Find where the given text appears and provide that cell's center as (x, y) coordinate. 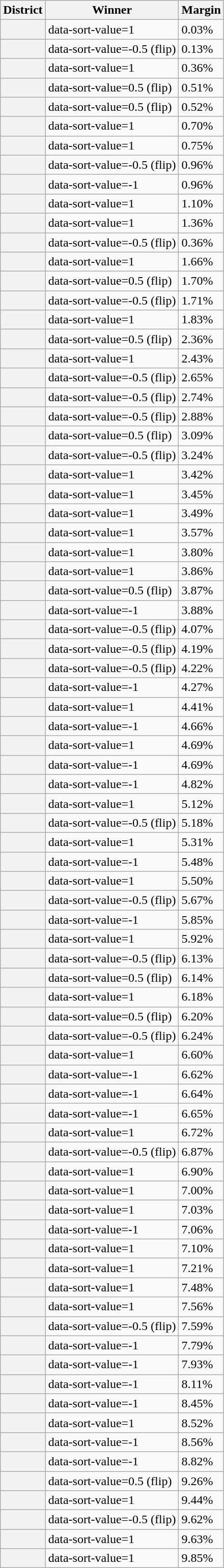
6.14% (201, 978)
6.62% (201, 1074)
5.85% (201, 920)
3.45% (201, 494)
8.11% (201, 1384)
6.90% (201, 1171)
0.51% (201, 87)
1.36% (201, 223)
7.56% (201, 1307)
5.18% (201, 823)
3.86% (201, 571)
5.50% (201, 881)
6.72% (201, 1132)
District (23, 10)
2.88% (201, 416)
2.36% (201, 339)
1.10% (201, 203)
7.06% (201, 1229)
4.66% (201, 726)
8.56% (201, 1442)
4.41% (201, 707)
4.07% (201, 629)
3.80% (201, 552)
7.93% (201, 1365)
1.83% (201, 320)
3.42% (201, 474)
2.43% (201, 358)
1.71% (201, 300)
4.19% (201, 649)
Margin (201, 10)
3.49% (201, 513)
6.24% (201, 1036)
4.82% (201, 784)
0.75% (201, 145)
7.00% (201, 1191)
5.12% (201, 803)
Winner (112, 10)
5.31% (201, 842)
2.74% (201, 397)
4.27% (201, 687)
6.64% (201, 1094)
7.21% (201, 1268)
9.85% (201, 1558)
3.88% (201, 610)
0.52% (201, 107)
5.67% (201, 900)
8.82% (201, 1461)
1.66% (201, 262)
9.26% (201, 1481)
7.03% (201, 1210)
5.48% (201, 862)
3.09% (201, 436)
6.87% (201, 1152)
6.18% (201, 997)
0.70% (201, 126)
7.79% (201, 1345)
7.59% (201, 1326)
8.52% (201, 1423)
7.48% (201, 1287)
3.57% (201, 532)
8.45% (201, 1403)
5.92% (201, 939)
3.87% (201, 591)
3.24% (201, 455)
0.03% (201, 29)
6.65% (201, 1113)
6.13% (201, 958)
6.20% (201, 1016)
0.13% (201, 49)
7.10% (201, 1249)
4.22% (201, 668)
9.62% (201, 1520)
1.70% (201, 281)
2.65% (201, 378)
6.60% (201, 1055)
9.63% (201, 1539)
9.44% (201, 1500)
